Provide the [x, y] coordinate of the cell's center where the given text is located.  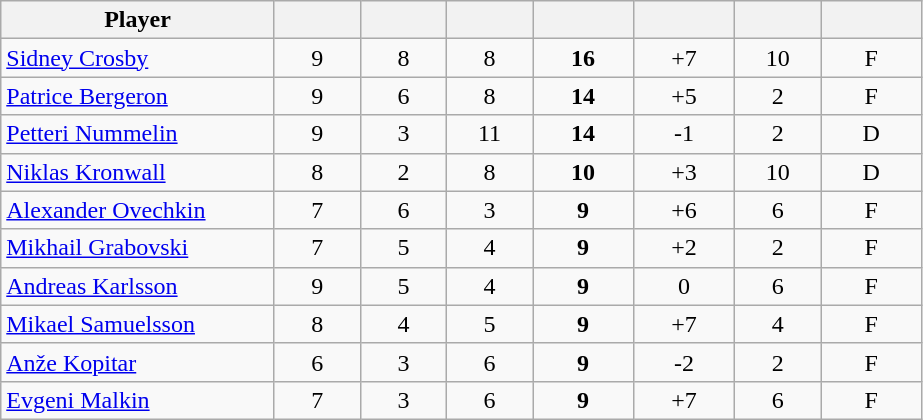
Evgeni Malkin [138, 400]
Player [138, 20]
Alexander Ovechkin [138, 210]
+5 [684, 96]
+3 [684, 172]
16 [582, 58]
Patrice Bergeron [138, 96]
0 [684, 286]
Anže Kopitar [138, 362]
Niklas Kronwall [138, 172]
Mikhail Grabovski [138, 248]
Sidney Crosby [138, 58]
Andreas Karlsson [138, 286]
+6 [684, 210]
Petteri Nummelin [138, 134]
-2 [684, 362]
-1 [684, 134]
Mikael Samuelsson [138, 324]
11 [489, 134]
+2 [684, 248]
